Locate the cell with the specified text and output its (X, Y) center coordinate. 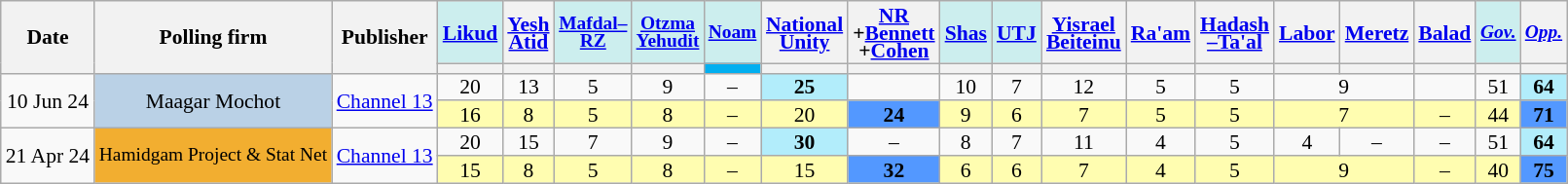
11 (1084, 142)
Shas (966, 32)
YisraelBeiteinu (1084, 32)
Maagar Mochot (212, 100)
71 (1544, 115)
16 (471, 115)
Balad (1444, 32)
44 (1498, 115)
21 Apr 24 (48, 156)
10 (966, 87)
12 (1084, 87)
Meretz (1377, 32)
40 (1498, 169)
NR+Bennett+Cohen (893, 32)
Labor (1307, 32)
75 (1544, 169)
10 Jun 24 (48, 100)
Noam (732, 32)
YeshAtid (528, 32)
Date (48, 37)
NationalUnity (804, 32)
Hadash–Ta'al (1234, 32)
Publisher (385, 37)
13 (528, 87)
Polling firm (212, 37)
UTJ (1016, 32)
Opp. (1544, 32)
Gov. (1498, 32)
32 (893, 169)
OtzmaYehudit (668, 32)
Likud (471, 32)
Ra'am (1160, 32)
30 (804, 142)
Mafdal–RZ (594, 32)
24 (893, 115)
Hamidgam Project & Stat Net (212, 156)
25 (804, 87)
